Return [X, Y] of the center of cell containing provided text 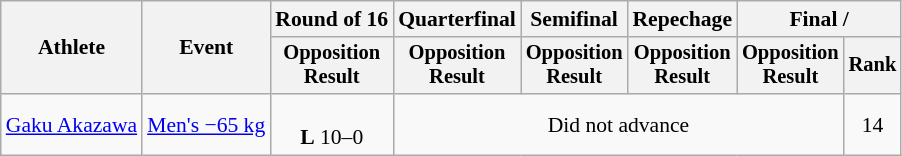
Gaku Akazawa [72, 124]
L 10–0 [332, 124]
Rank [873, 66]
Quarterfinal [457, 19]
Repechage [682, 19]
14 [873, 124]
Round of 16 [332, 19]
Event [206, 48]
Final / [819, 19]
Did not advance [618, 124]
Men's −65 kg [206, 124]
Athlete [72, 48]
Semifinal [574, 19]
